Extract the (X, Y) coordinate from the center of the cell holding the provided text.  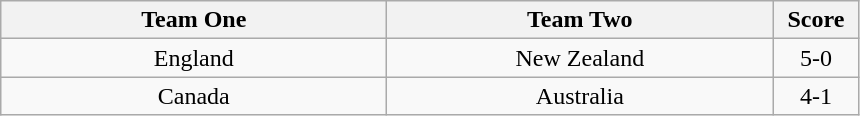
Australia (580, 96)
England (194, 58)
5-0 (816, 58)
4-1 (816, 96)
New Zealand (580, 58)
Team Two (580, 20)
Canada (194, 96)
Score (816, 20)
Team One (194, 20)
